For the text-containing cell, return its midpoint in [X, Y] coordinate format. 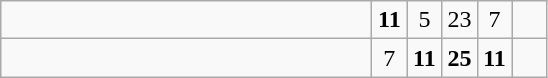
25 [460, 58]
5 [424, 20]
23 [460, 20]
